Detect which cell encompasses the target text, then output its [X, Y] center coordinate. 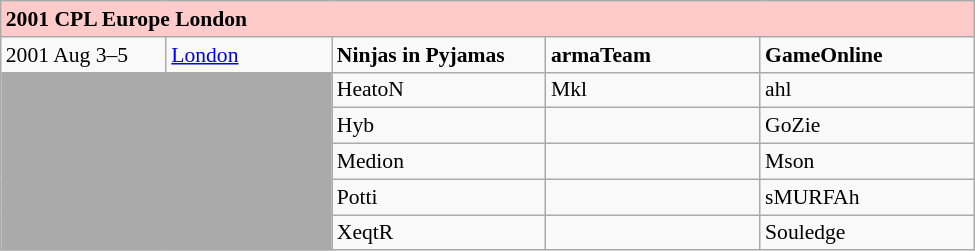
2001 CPL Europe London [488, 19]
ahl [867, 90]
Ninjas in Pyjamas [439, 54]
Medion [439, 161]
GoZie [867, 126]
Potti [439, 197]
London [248, 54]
Mson [867, 161]
Hyb [439, 126]
2001 Aug 3–5 [84, 54]
Mkl [653, 90]
Souledge [867, 232]
armaTeam [653, 54]
XeqtR [439, 232]
sMURFAh [867, 197]
HeatoN [439, 90]
GameOnline [867, 54]
